Scan for the cell matching the given text and deliver its [X, Y] coordinate at center. 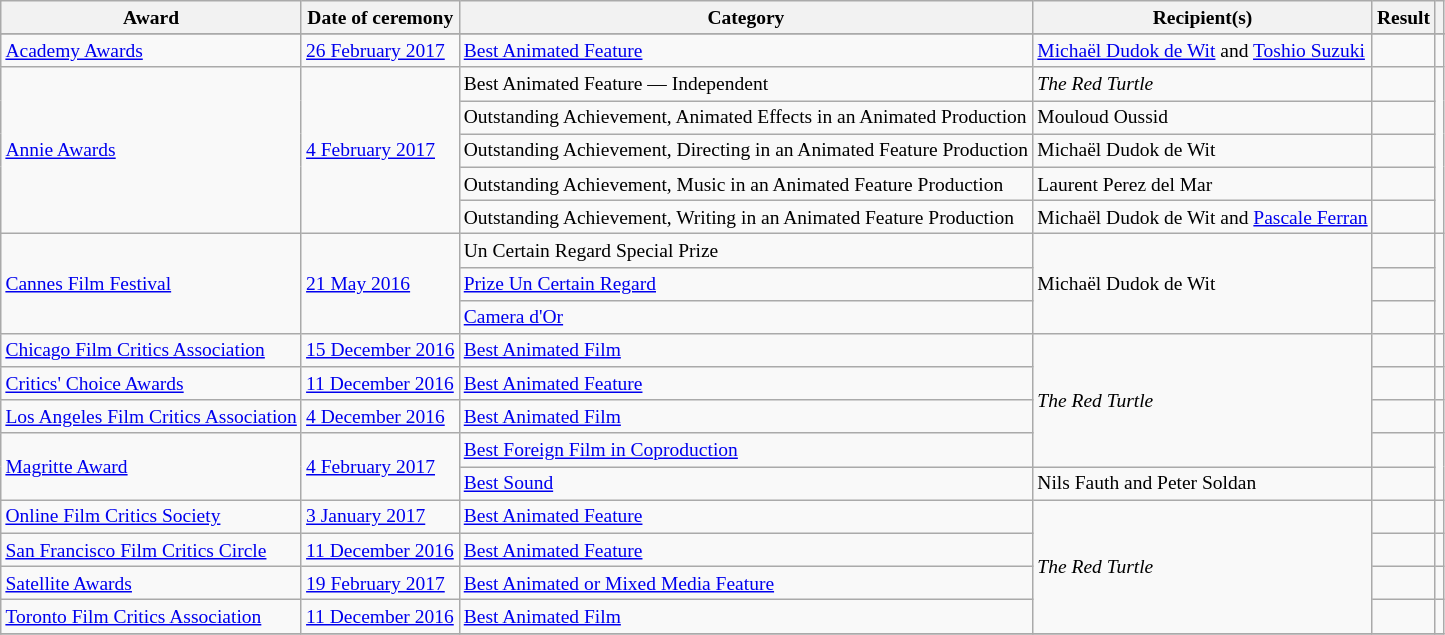
Outstanding Achievement, Writing in an Animated Feature Production [746, 216]
Laurent Perez del Mar [1203, 184]
19 February 2017 [380, 584]
Satellite Awards [152, 584]
Online Film Critics Society [152, 516]
Outstanding Achievement, Directing in an Animated Feature Production [746, 150]
Recipient(s) [1203, 18]
Critics' Choice Awards [152, 384]
Los Angeles Film Critics Association [152, 416]
San Francisco Film Critics Circle [152, 550]
Best Foreign Film in Coproduction [746, 450]
Result [1403, 18]
Annie Awards [152, 150]
Chicago Film Critics Association [152, 350]
Outstanding Achievement, Music in an Animated Feature Production [746, 184]
Best Animated Feature — Independent [746, 84]
Outstanding Achievement, Animated Effects in an Animated Production [746, 118]
21 May 2016 [380, 284]
Category [746, 18]
Best Animated or Mixed Media Feature [746, 584]
Magritte Award [152, 466]
Michaël Dudok de Wit and Pascale Ferran [1203, 216]
Date of ceremony [380, 18]
4 December 2016 [380, 416]
Academy Awards [152, 50]
26 February 2017 [380, 50]
3 January 2017 [380, 516]
Nils Fauth and Peter Soldan [1203, 484]
Mouloud Oussid [1203, 118]
Best Sound [746, 484]
Un Certain Regard Special Prize [746, 250]
Michaël Dudok de Wit and Toshio Suzuki [1203, 50]
Toronto Film Critics Association [152, 616]
Prize Un Certain Regard [746, 284]
Award [152, 18]
15 December 2016 [380, 350]
Camera d'Or [746, 316]
Cannes Film Festival [152, 284]
